Extract the (X, Y) coordinate from the center of the cell holding the provided text.  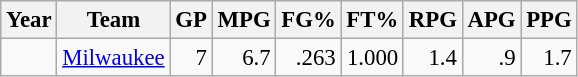
RPG (432, 20)
Milwaukee (114, 58)
GP (191, 20)
Team (114, 20)
.263 (308, 58)
1.7 (549, 58)
PPG (549, 20)
Year (29, 20)
.9 (492, 58)
MPG (244, 20)
1.4 (432, 58)
7 (191, 58)
FG% (308, 20)
APG (492, 20)
6.7 (244, 58)
1.000 (372, 58)
FT% (372, 20)
